Detect which cell encompasses the target text, then output its [X, Y] center coordinate. 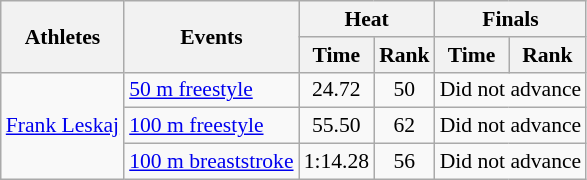
50 [404, 90]
50 m freestyle [211, 90]
100 m breaststroke [211, 162]
56 [404, 162]
24.72 [336, 90]
Finals [511, 19]
Athletes [62, 36]
100 m freestyle [211, 126]
Events [211, 36]
62 [404, 126]
Frank Leskaj [62, 126]
55.50 [336, 126]
1:14.28 [336, 162]
Heat [367, 19]
